Identify which cell holds the provided text, then report its (X, Y) central coordinate. 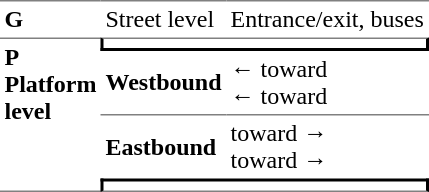
toward → toward → (327, 148)
P Platform level (50, 115)
← toward ← toward (327, 83)
Entrance/exit, buses (327, 19)
Westbound (164, 83)
Eastbound (164, 148)
G (50, 19)
Street level (164, 19)
